Return (X, Y) of the center of cell containing provided text 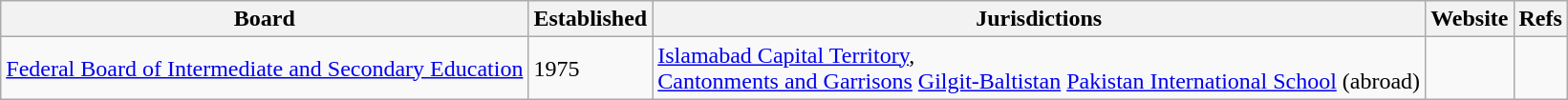
1975 (591, 69)
Website (1470, 19)
Refs (1540, 19)
Board (265, 19)
Islamabad Capital Territory,Cantonments and Garrisons Gilgit-Baltistan Pakistan International School (abroad) (1040, 69)
Federal Board of Intermediate and Secondary Education (265, 69)
Jurisdictions (1040, 19)
Established (591, 19)
